Provide the [x, y] coordinate of the cell's center where the given text is located.  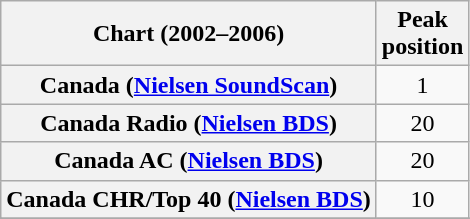
Peak position [422, 34]
10 [422, 199]
Chart (2002–2006) [189, 34]
Canada Radio (Nielsen BDS) [189, 123]
Canada CHR/Top 40 (Nielsen BDS) [189, 199]
1 [422, 85]
Canada (Nielsen SoundScan) [189, 85]
Canada AC (Nielsen BDS) [189, 161]
